Output the [x, y] coordinate of the center of the cell containing the given text.  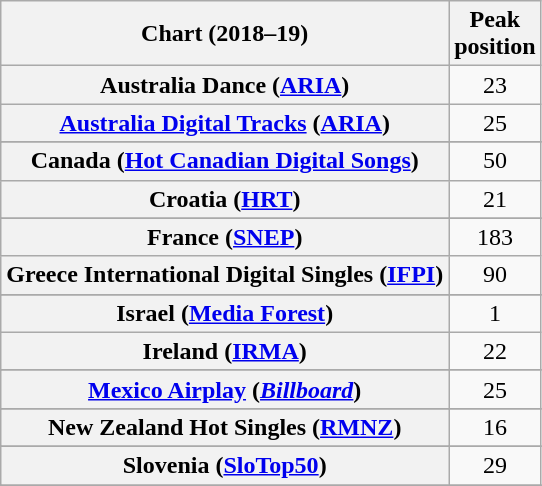
Australia Digital Tracks (ARIA) [225, 123]
22 [495, 351]
21 [495, 199]
Australia Dance (ARIA) [225, 85]
Croatia (HRT) [225, 199]
Canada (Hot Canadian Digital Songs) [225, 161]
Greece International Digital Singles (IFPI) [225, 275]
29 [495, 465]
50 [495, 161]
Slovenia (SloTop50) [225, 465]
New Zealand Hot Singles (RMNZ) [225, 427]
France (SNEP) [225, 237]
16 [495, 427]
23 [495, 85]
90 [495, 275]
1 [495, 313]
Ireland (IRMA) [225, 351]
Israel (Media Forest) [225, 313]
Peakposition [495, 34]
Chart (2018–19) [225, 34]
Mexico Airplay (Billboard) [225, 389]
183 [495, 237]
